Pinpoint the cell where the given text exists, returning its [X, Y] midpoint coordinate. 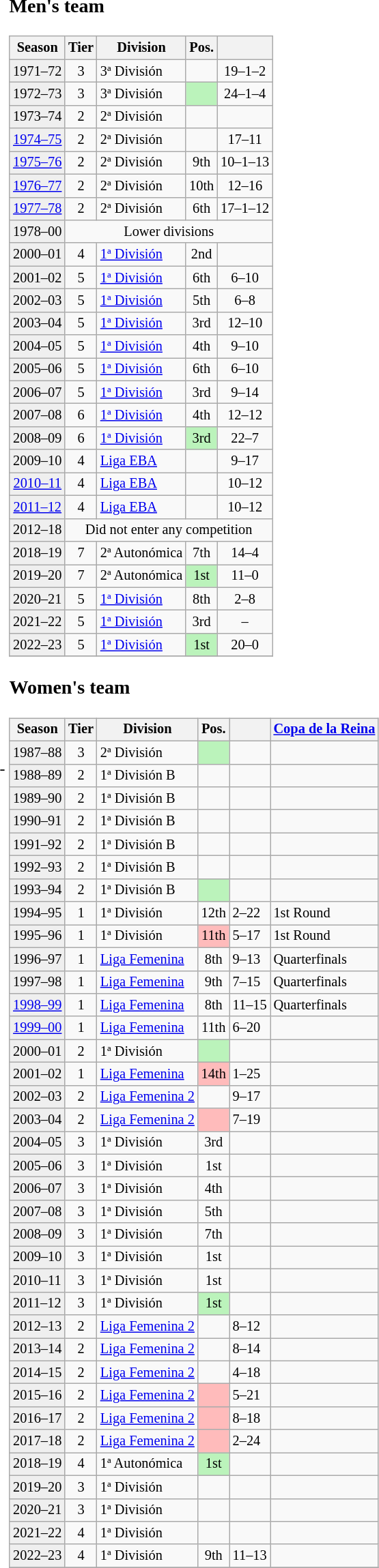
1993–94 [37, 890]
19–1–2 [244, 71]
8–14 [250, 1350]
20–0 [244, 645]
6–8 [244, 301]
1994–95 [37, 913]
14th [214, 1074]
1990–91 [37, 821]
1997–98 [37, 982]
1996–97 [37, 959]
7–15 [250, 982]
1988–89 [37, 775]
11–13 [250, 1556]
12–10 [244, 323]
9–10 [244, 346]
9–13 [250, 959]
2–24 [250, 1441]
Did not enter any competition [169, 530]
1978–00 [37, 232]
– [244, 622]
1976–77 [37, 186]
1992–93 [37, 868]
10th [201, 186]
1974–75 [37, 140]
2–22 [250, 913]
17–1–12 [244, 209]
1987–88 [37, 752]
2017–18 [37, 1441]
9–14 [244, 392]
1975–76 [37, 163]
2013–14 [37, 1350]
11–15 [250, 1005]
2014–15 [37, 1372]
1989–90 [37, 799]
14–4 [244, 553]
6–20 [250, 1028]
2012–18 [37, 530]
8–12 [250, 1327]
12–12 [244, 415]
5–17 [250, 936]
4–18 [250, 1372]
2015–16 [37, 1395]
22–7 [244, 439]
11–0 [244, 576]
1972–73 [37, 94]
1991–92 [37, 844]
1999–00 [37, 1028]
12–16 [244, 186]
2012–13 [37, 1327]
1–25 [250, 1074]
1998–99 [37, 1005]
1973–74 [37, 117]
24–1–4 [244, 94]
1ª Autonómica [148, 1464]
2nd [201, 254]
8–18 [250, 1418]
5–21 [250, 1395]
7–19 [250, 1120]
12th [214, 913]
2–8 [244, 599]
1971–72 [37, 71]
Copa de la Reina [325, 730]
2016–17 [37, 1418]
17–11 [244, 140]
10–1–13 [244, 163]
1995–96 [37, 936]
Lower divisions [169, 232]
1977–78 [37, 209]
